Detect which cell encompasses the target text, then output its (X, Y) center coordinate. 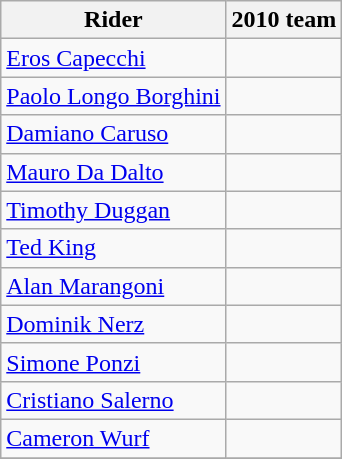
Dominik Nerz (114, 324)
Alan Marangoni (114, 286)
Cristiano Salerno (114, 400)
Rider (114, 20)
Eros Capecchi (114, 58)
Mauro Da Dalto (114, 172)
2010 team (284, 20)
Timothy Duggan (114, 210)
Ted King (114, 248)
Cameron Wurf (114, 438)
Damiano Caruso (114, 134)
Simone Ponzi (114, 362)
Paolo Longo Borghini (114, 96)
